Find where the given text appears and provide that cell's center as (x, y) coordinate. 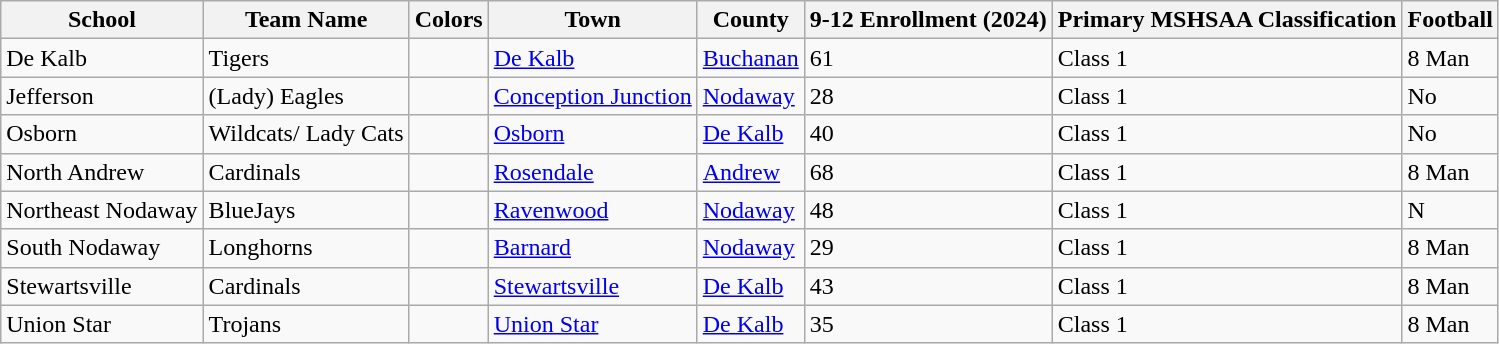
Ravenwood (592, 210)
BlueJays (306, 210)
29 (928, 248)
Tigers (306, 58)
Longhorns (306, 248)
School (102, 20)
Andrew (750, 172)
Conception Junction (592, 96)
61 (928, 58)
43 (928, 286)
Town (592, 20)
Trojans (306, 324)
Team Name (306, 20)
Jefferson (102, 96)
North Andrew (102, 172)
Colors (448, 20)
68 (928, 172)
Barnard (592, 248)
South Nodaway (102, 248)
Football (1450, 20)
Wildcats/ Lady Cats (306, 134)
28 (928, 96)
Rosendale (592, 172)
County (750, 20)
N (1450, 210)
48 (928, 210)
Primary MSHSAA Classification (1227, 20)
(Lady) Eagles (306, 96)
9-12 Enrollment (2024) (928, 20)
Buchanan (750, 58)
Northeast Nodaway (102, 210)
35 (928, 324)
40 (928, 134)
